Identify which cell holds the provided text, then report its [x, y] central coordinate. 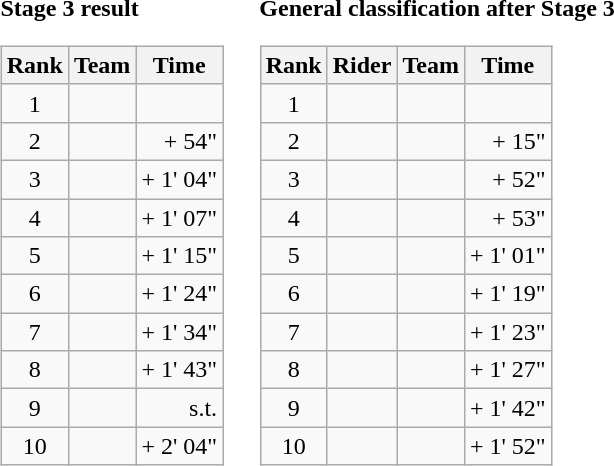
+ 1' 43" [180, 370]
+ 1' 52" [508, 446]
+ 2' 04" [180, 446]
+ 53" [508, 217]
+ 1' 42" [508, 408]
+ 52" [508, 179]
+ 1' 01" [508, 256]
+ 1' 23" [508, 332]
+ 1' 15" [180, 256]
+ 1' 07" [180, 217]
+ 1' 04" [180, 179]
+ 1' 34" [180, 332]
+ 1' 24" [180, 294]
+ 1' 19" [508, 294]
Rider [362, 65]
+ 1' 27" [508, 370]
+ 15" [508, 141]
+ 54" [180, 141]
s.t. [180, 408]
